For the text-containing cell, return its midpoint in (X, Y) coordinate format. 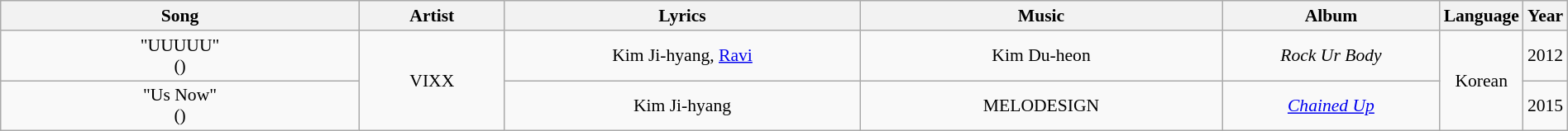
Language (1482, 16)
Lyrics (682, 16)
"UUUUU"() (180, 54)
VIXX (432, 80)
Album (1331, 16)
Song (180, 16)
"Us Now"() (180, 105)
Chained Up (1331, 105)
MELODESIGN (1041, 105)
Kim Ji-hyang (682, 105)
Music (1041, 16)
Year (1545, 16)
Kim Ji-hyang, Ravi (682, 54)
Kim Du-heon (1041, 54)
Korean (1482, 80)
Rock Ur Body (1331, 54)
2012 (1545, 54)
2015 (1545, 105)
Artist (432, 16)
